Determine the (X, Y) coordinate at the center of the cell enclosing the given text.  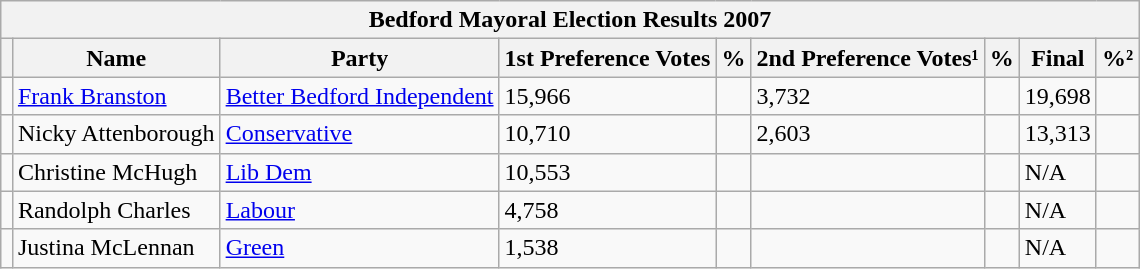
Randolph Charles (116, 210)
Bedford Mayoral Election Results 2007 (570, 20)
2nd Preference Votes¹ (868, 58)
Labour (360, 210)
Final (1058, 58)
Justina McLennan (116, 248)
Conservative (360, 134)
Christine McHugh (116, 172)
Nicky Attenborough (116, 134)
2,603 (868, 134)
3,732 (868, 96)
Better Bedford Independent (360, 96)
15,966 (608, 96)
1,538 (608, 248)
Name (116, 58)
Green (360, 248)
19,698 (1058, 96)
Party (360, 58)
4,758 (608, 210)
Lib Dem (360, 172)
1st Preference Votes (608, 58)
13,313 (1058, 134)
Frank Branston (116, 96)
%² (1117, 58)
10,553 (608, 172)
10,710 (608, 134)
